Identify which cell holds the provided text, then report its [x, y] central coordinate. 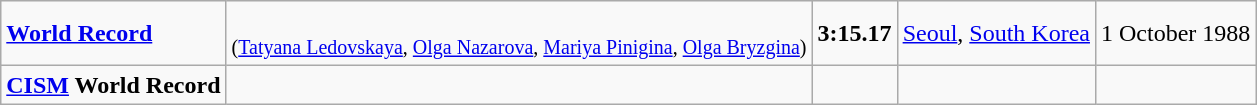
CISM World Record [114, 85]
(Tatyana Ledovskaya, Olga Nazarova, Mariya Pinigina, Olga Bryzgina) [519, 34]
World Record [114, 34]
Seoul, South Korea [996, 34]
1 October 1988 [1175, 34]
3:15.17 [854, 34]
